Capture the cell that displays the provided text and extract its (X, Y) central coordinate. 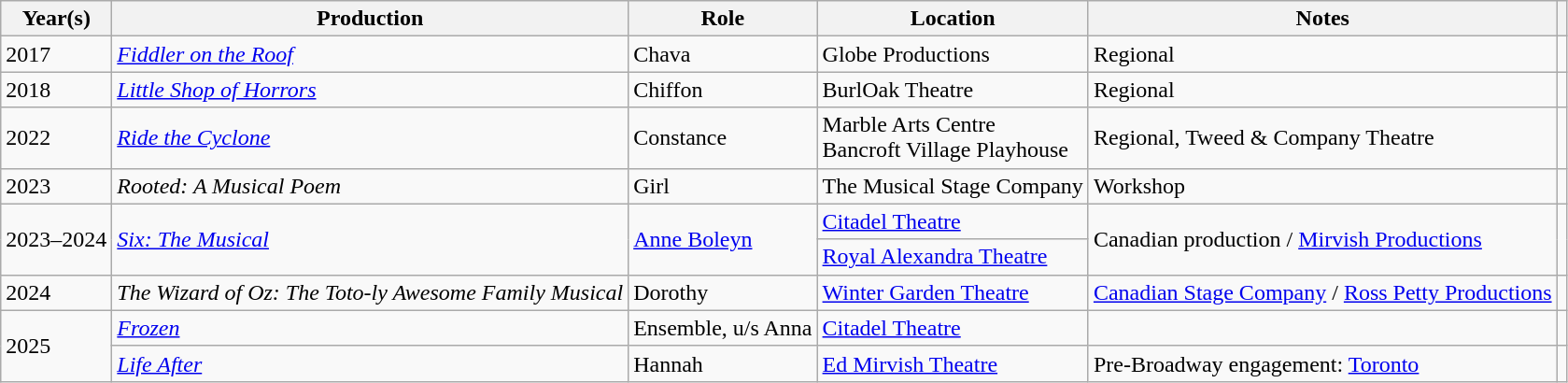
Ensemble, u/s Anna (723, 328)
Year(s) (56, 19)
Life After (370, 363)
Rooted: A Musical Poem (370, 186)
Fiddler on the Roof (370, 54)
Frozen (370, 328)
The Musical Stage Company (953, 186)
2018 (56, 90)
The Wizard of Oz: The Toto-ly Awesome Family Musical (370, 292)
2024 (56, 292)
Dorothy (723, 292)
Regional, Tweed & Company Theatre (1322, 138)
Role (723, 19)
Constance (723, 138)
Location (953, 19)
Winter Garden Theatre (953, 292)
Canadian Stage Company / Ross Petty Productions (1322, 292)
2023 (56, 186)
Six: The Musical (370, 239)
Notes (1322, 19)
Anne Boleyn (723, 239)
Chiffon (723, 90)
Hannah (723, 363)
Ed Mirvish Theatre (953, 363)
Little Shop of Horrors (370, 90)
BurlOak Theatre (953, 90)
Pre-Broadway engagement: Toronto (1322, 363)
Canadian production / Mirvish Productions (1322, 239)
Globe Productions (953, 54)
Chava (723, 54)
Workshop (1322, 186)
2025 (56, 346)
2017 (56, 54)
2023–2024 (56, 239)
Ride the Cyclone (370, 138)
2022 (56, 138)
Girl (723, 186)
Production (370, 19)
Royal Alexandra Theatre (953, 257)
Marble Arts CentreBancroft Village Playhouse (953, 138)
